Provide the [X, Y] coordinate of the cell's center where the given text is located.  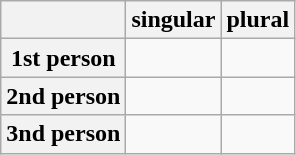
plural [258, 20]
singular [174, 20]
2nd person [64, 96]
1st person [64, 58]
3nd person [64, 134]
